Output the (X, Y) coordinate of the center of the cell containing the given text.  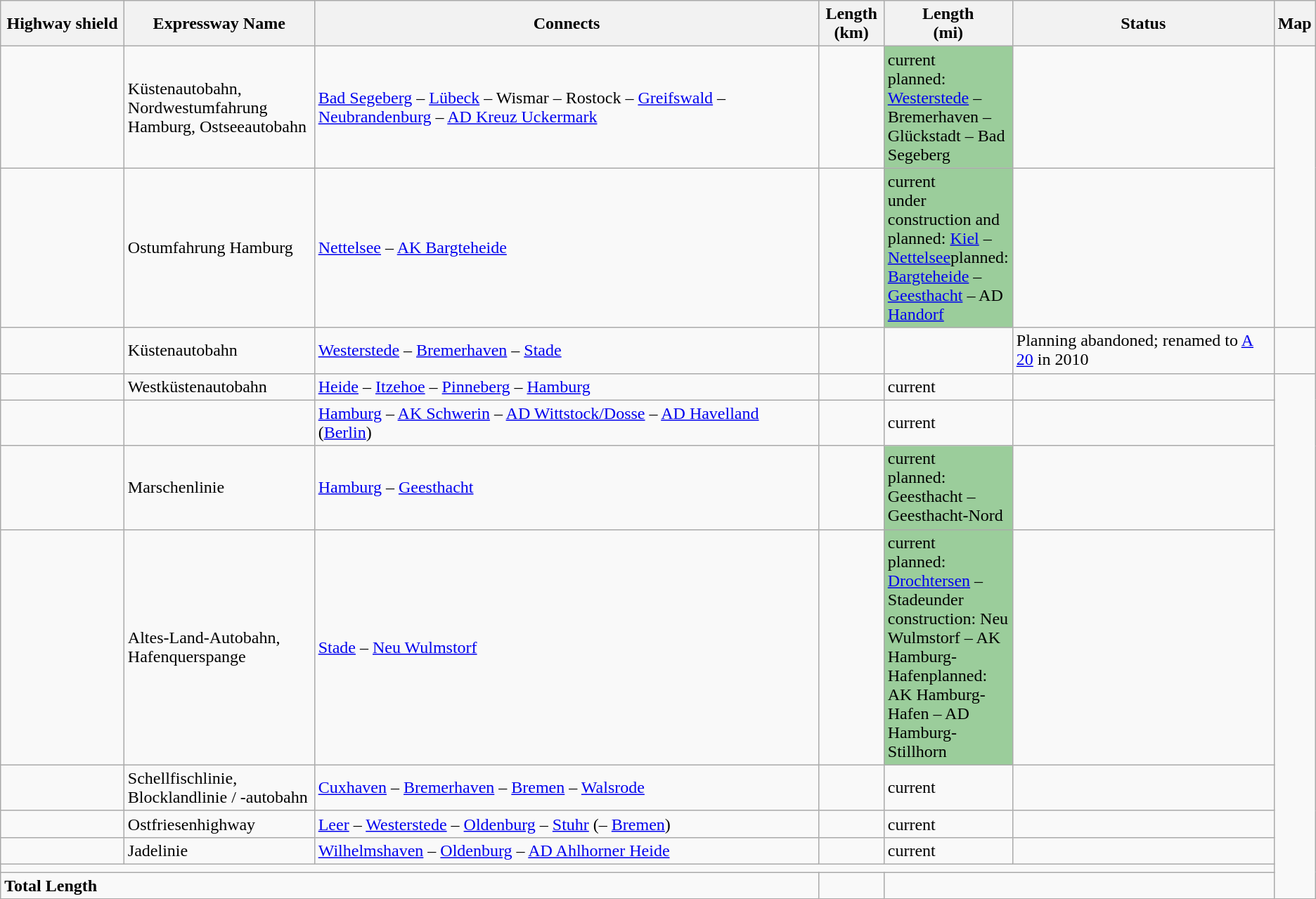
Ostfriesenhighway (219, 824)
Leer – Westerstede – Oldenburg – Stuhr (– Bremen) (567, 824)
Hamburg – Geesthacht (567, 488)
Heide – Itzehoe – Pinneberg – Hamburg (567, 387)
Schellfischlinie, Blocklandlinie / -autobahn (219, 787)
Highway shield (63, 24)
Jadelinie (219, 851)
Ostumfahrung Hamburg (219, 247)
Length(km) (851, 24)
Hamburg – AK Schwerin – AD Wittstock/Dosse – AD Havelland (Berlin) (567, 423)
currentplanned: Drochtersen – Stadeunder construction: Neu Wulmstorf – AK Hamburg-Hafenplanned: AK Hamburg-Hafen – AD Hamburg-Stillhorn (948, 647)
Length(mi) (948, 24)
Total Length (410, 885)
Westerstede – Bremerhaven – Stade (567, 350)
Cuxhaven – Bremerhaven – Bremen – Walsrode (567, 787)
currentunder construction and planned: Kiel – Nettelseeplanned: Bargteheide – Geesthacht – AD Handorf (948, 247)
Expressway Name (219, 24)
Stade – Neu Wulmstorf (567, 647)
Bad Segeberg – Lübeck – Wismar – Rostock – Greifswald – Neubrandenburg – AD Kreuz Uckermark (567, 107)
currentplanned: Westerstede – Bremerhaven – Glückstadt – Bad Segeberg (948, 107)
Marschenlinie (219, 488)
Status (1143, 24)
Wilhelmshaven – Oldenburg – AD Ahlhorner Heide (567, 851)
Altes-Land-Autobahn, Hafenquerspange (219, 647)
Nettelsee – AK Bargteheide (567, 247)
currentplanned: Geesthacht – Geesthacht-Nord (948, 488)
Planning abandoned; renamed to A 20 in 2010 (1143, 350)
Küstenautobahn (219, 350)
Map (1295, 24)
Westküstenautobahn (219, 387)
Connects (567, 24)
Küstenautobahn, Nordwestumfahrung Hamburg, Ostseeautobahn (219, 107)
